Return [X, Y] of the center of cell containing provided text 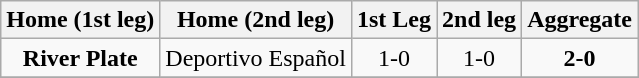
2-0 [580, 58]
Home (2nd leg) [256, 20]
Aggregate [580, 20]
1st Leg [394, 20]
2nd leg [480, 20]
Deportivo Español [256, 58]
River Plate [80, 58]
Home (1st leg) [80, 20]
